Pinpoint the cell where the given text exists, returning its [X, Y] midpoint coordinate. 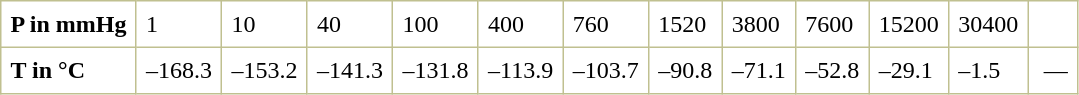
–168.3 [179, 70]
–113.9 [520, 70]
–131.8 [436, 70]
400 [520, 24]
–153.2 [265, 70]
3800 [759, 24]
1 [179, 24]
–1.5 [988, 70]
–52.8 [832, 70]
1520 [685, 24]
7600 [832, 24]
10 [265, 24]
P in mmHg [69, 24]
–29.1 [909, 70]
–71.1 [759, 70]
–103.7 [606, 70]
–141.3 [350, 70]
30400 [988, 24]
— [1053, 70]
–90.8 [685, 70]
40 [350, 24]
T in °C [69, 70]
15200 [909, 24]
760 [606, 24]
100 [436, 24]
